Provide the [X, Y] coordinate of the cell's center where the given text is located.  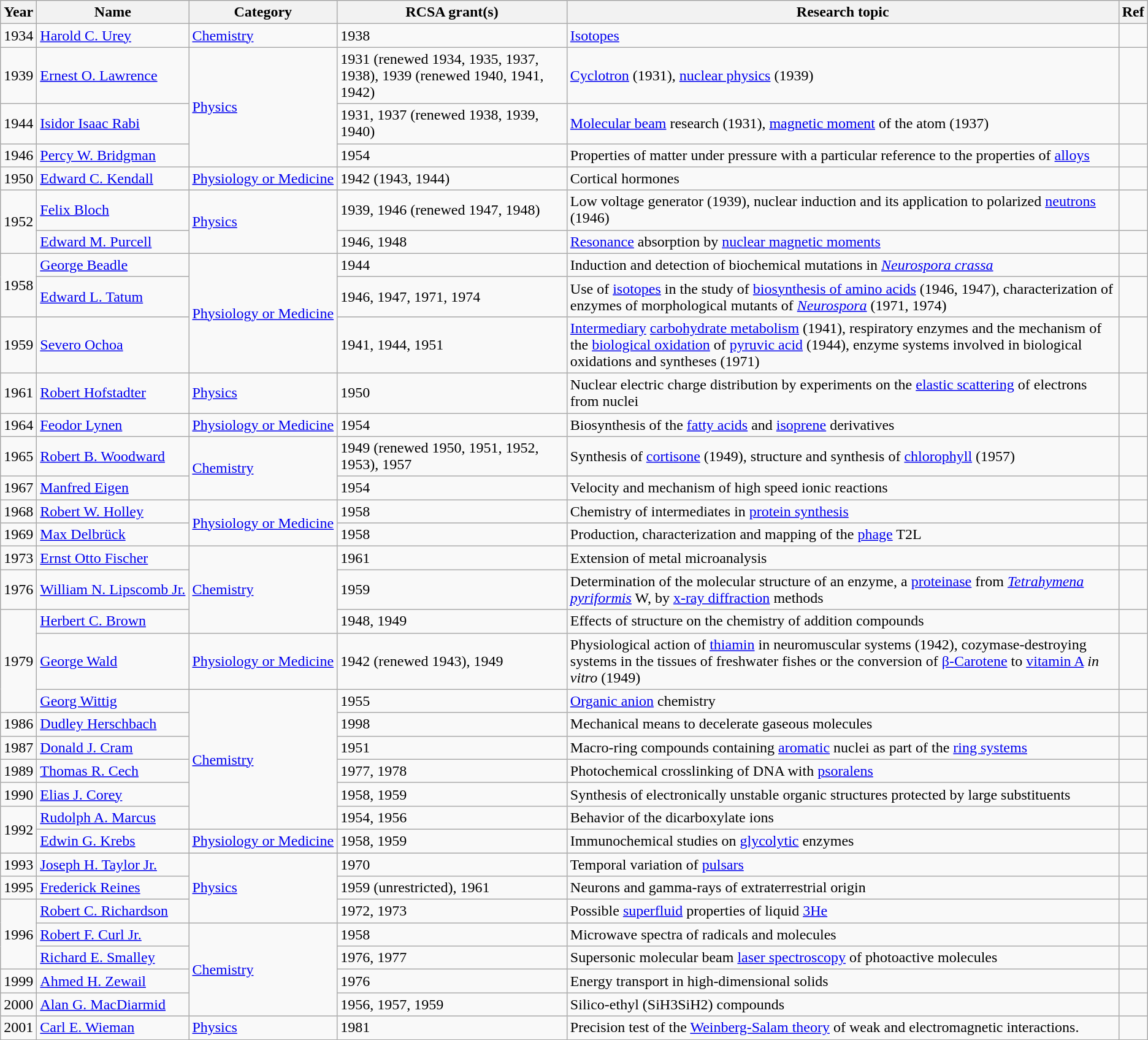
Edward L. Tatum [113, 297]
1952 [18, 222]
Category [263, 12]
Carl E. Wieman [113, 1028]
1942 (1943, 1944) [453, 178]
1939 [18, 75]
1969 [18, 535]
Felix Bloch [113, 210]
Synthesis of electronically unstable organic structures protected by large substituents [843, 794]
1956, 1957, 1959 [453, 1004]
Temporal variation of pulsars [843, 864]
Isotopes [843, 36]
1931 (renewed 1934, 1935, 1937, 1938), 1939 (renewed 1940, 1941, 1942) [453, 75]
George Beadle [113, 265]
Joseph H. Taylor Jr. [113, 864]
Organic anion chemistry [843, 701]
Max Delbrück [113, 535]
Chemistry of intermediates in protein synthesis [843, 511]
1992 [18, 829]
Silico-ethyl (SiH3SiH2) compounds [843, 1004]
Thomas R. Cech [113, 771]
1970 [453, 864]
Dudley Herschbach [113, 724]
Manfred Eigen [113, 488]
1979 [18, 661]
2001 [18, 1028]
Photochemical crosslinking of DNA with psoralens [843, 771]
Resonance absorption by nuclear magnetic moments [843, 242]
Effects of structure on the chemistry of addition compounds [843, 621]
1965 [18, 456]
1981 [453, 1028]
Richard E. Smalley [113, 958]
Name [113, 12]
Velocity and mechanism of high speed ionic reactions [843, 488]
1954, 1956 [453, 817]
Severo Ochoa [113, 345]
Possible superfluid properties of liquid 3He [843, 911]
Isidor Isaac Rabi [113, 124]
Year [18, 12]
1938 [453, 36]
Rudolph A. Marcus [113, 817]
Immunochemical studies on glycolytic enzymes [843, 841]
Ref [1133, 12]
Ernst Otto Fischer [113, 558]
1976, 1977 [453, 958]
Robert B. Woodward [113, 456]
Behavior of the dicarboxylate ions [843, 817]
Precision test of the Weinberg-Salam theory of weak and electromagnetic interactions. [843, 1028]
Donald J. Cram [113, 747]
1946 [18, 155]
Robert W. Holley [113, 511]
Macro-ring compounds containing aromatic nuclei as part of the ring systems [843, 747]
Supersonic molecular beam laser spectroscopy of photoactive molecules [843, 958]
1968 [18, 511]
1996 [18, 935]
1964 [18, 425]
Robert Hofstadter [113, 392]
1934 [18, 36]
1951 [453, 747]
Biosynthesis of the fatty acids and isoprene derivatives [843, 425]
Neurons and gamma-rays of extraterrestrial origin [843, 888]
Edward M. Purcell [113, 242]
1949 (renewed 1950, 1951, 1952, 1953), 1957 [453, 456]
Ernest O. Lawrence [113, 75]
Properties of matter under pressure with a particular reference to the properties of alloys [843, 155]
Alan G. MacDiarmid [113, 1004]
George Wald [113, 661]
1986 [18, 724]
1977, 1978 [453, 771]
Ahmed H. Zewail [113, 981]
Mechanical means to decelerate gaseous molecules [843, 724]
Microwave spectra of radicals and molecules [843, 935]
1993 [18, 864]
Energy transport in high-dimensional solids [843, 981]
William N. Lipscomb Jr. [113, 590]
RCSA grant(s) [453, 12]
Percy W. Bridgman [113, 155]
Elias J. Corey [113, 794]
1973 [18, 558]
1967 [18, 488]
1946, 1947, 1971, 1974 [453, 297]
Production, characterization and mapping of the phage T2L [843, 535]
1989 [18, 771]
1946, 1948 [453, 242]
1990 [18, 794]
Cyclotron (1931), nuclear physics (1939) [843, 75]
1999 [18, 981]
Robert C. Richardson [113, 911]
Low voltage generator (1939), nuclear induction and its application to polarized neutrons (1946) [843, 210]
Frederick Reines [113, 888]
Edward C. Kendall [113, 178]
Robert F. Curl Jr. [113, 935]
Nuclear electric charge distribution by experiments on the elastic scattering of electrons from nuclei [843, 392]
Extension of metal microanalysis [843, 558]
1987 [18, 747]
Induction and detection of biochemical mutations in Neurospora crassa [843, 265]
1941, 1944, 1951 [453, 345]
Feodor Lynen [113, 425]
Cortical hormones [843, 178]
Herbert C. Brown [113, 621]
Georg Wittig [113, 701]
1959 (unrestricted), 1961 [453, 888]
Determination of the molecular structure of an enzyme, a proteinase from Tetrahymena pyriformis W, by x-ray diffraction methods [843, 590]
1972, 1973 [453, 911]
Harold C. Urey [113, 36]
1942 (renewed 1943), 1949 [453, 661]
2000 [18, 1004]
Synthesis of cortisone (1949), structure and synthesis of chlorophyll (1957) [843, 456]
1995 [18, 888]
1948, 1949 [453, 621]
Edwin G. Krebs [113, 841]
1931, 1937 (renewed 1938, 1939, 1940) [453, 124]
Molecular beam research (1931), magnetic moment of the atom (1937) [843, 124]
Research topic [843, 12]
1998 [453, 724]
1955 [453, 701]
1939, 1946 (renewed 1947, 1948) [453, 210]
